Provide the [X, Y] coordinate of the cell's center where the given text is located.  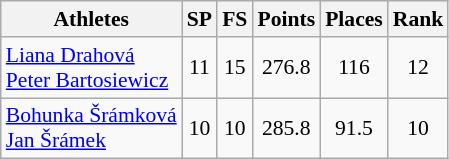
15 [234, 68]
SP [200, 19]
285.8 [286, 128]
Bohunka ŠrámkováJan Šrámek [92, 128]
11 [200, 68]
91.5 [354, 128]
Points [286, 19]
12 [418, 68]
116 [354, 68]
Rank [418, 19]
Athletes [92, 19]
Places [354, 19]
FS [234, 19]
276.8 [286, 68]
Liana DrahováPeter Bartosiewicz [92, 68]
